Identify which cell holds the provided text, then report its [x, y] central coordinate. 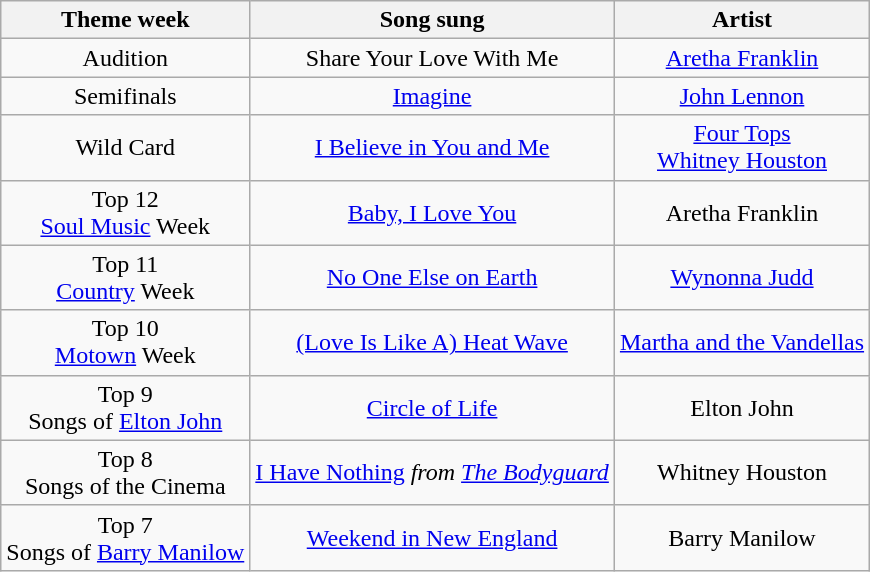
(Love Is Like A) Heat Wave [432, 342]
Whitney Houston [742, 472]
John Lennon [742, 96]
I Believe in You and Me [432, 148]
Top 8Songs of the Cinema [126, 472]
Four TopsWhitney Houston [742, 148]
Top 10Motown Week [126, 342]
Elton John [742, 408]
No One Else on Earth [432, 278]
Top 12Soul Music Week [126, 212]
Top 7Songs of Barry Manilow [126, 538]
Theme week [126, 20]
Weekend in New England [432, 538]
Wild Card [126, 148]
I Have Nothing from The Bodyguard [432, 472]
Martha and the Vandellas [742, 342]
Share Your Love With Me [432, 58]
Top 11Country Week [126, 278]
Audition [126, 58]
Song sung [432, 20]
Circle of Life [432, 408]
Semifinals [126, 96]
Baby, I Love You [432, 212]
Artist [742, 20]
Top 9Songs of Elton John [126, 408]
Imagine [432, 96]
Barry Manilow [742, 538]
Wynonna Judd [742, 278]
